For the text-containing cell, return its midpoint in (x, y) coordinate format. 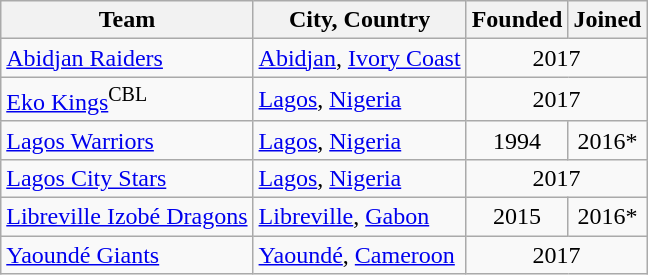
City, Country (360, 20)
Yaoundé, Cameroon (360, 255)
Abidjan Raiders (127, 58)
Team (127, 20)
Abidjan, Ivory Coast (360, 58)
Libreville Izobé Dragons (127, 217)
Lagos Warriors (127, 140)
2015 (517, 217)
Eko KingsCBL (127, 100)
Libreville, Gabon (360, 217)
1994 (517, 140)
Yaoundé Giants (127, 255)
Lagos City Stars (127, 178)
Founded (517, 20)
Joined (608, 20)
